From the cell containing the given text, extract its center point as (x, y) coordinate. 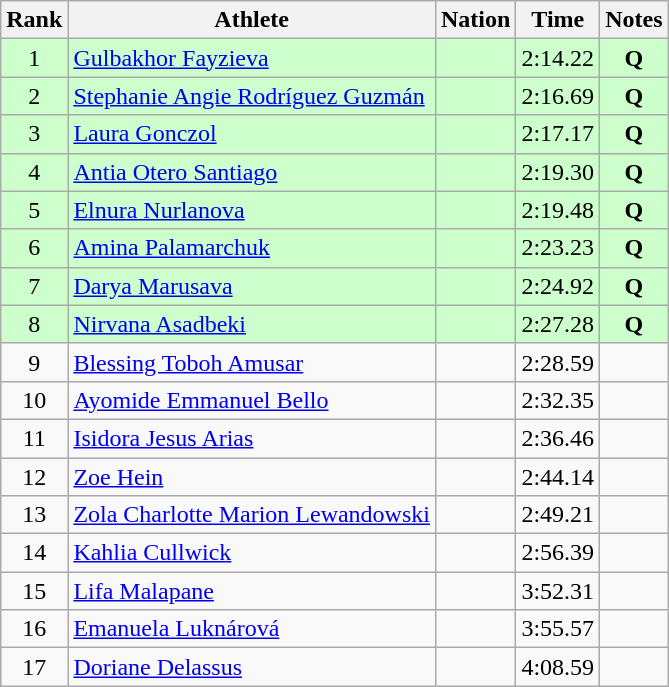
1 (34, 58)
Rank (34, 20)
12 (34, 477)
Nation (475, 20)
Darya Marusava (252, 286)
Blessing Toboh Amusar (252, 362)
13 (34, 515)
Emanuela Luknárová (252, 629)
6 (34, 248)
Elnura Nurlanova (252, 210)
Time (558, 20)
2:23.23 (558, 248)
8 (34, 324)
Notes (634, 20)
4 (34, 172)
Kahlia Cullwick (252, 553)
3 (34, 134)
2:49.21 (558, 515)
2:56.39 (558, 553)
2:44.14 (558, 477)
16 (34, 629)
Antia Otero Santiago (252, 172)
2:16.69 (558, 96)
Stephanie Angie Rodríguez Guzmán (252, 96)
11 (34, 438)
Nirvana Asadbeki (252, 324)
5 (34, 210)
Zola Charlotte Marion Lewandowski (252, 515)
Laura Gonczol (252, 134)
Zoe Hein (252, 477)
2:17.17 (558, 134)
7 (34, 286)
Amina Palamarchuk (252, 248)
Doriane Delassus (252, 667)
Ayomide Emmanuel Bello (252, 400)
10 (34, 400)
2 (34, 96)
2:14.22 (558, 58)
14 (34, 553)
15 (34, 591)
2:19.30 (558, 172)
17 (34, 667)
2:36.46 (558, 438)
Gulbakhor Fayzieva (252, 58)
2:32.35 (558, 400)
2:27.28 (558, 324)
3:55.57 (558, 629)
3:52.31 (558, 591)
Lifa Malapane (252, 591)
4:08.59 (558, 667)
Athlete (252, 20)
2:24.92 (558, 286)
2:28.59 (558, 362)
Isidora Jesus Arias (252, 438)
9 (34, 362)
2:19.48 (558, 210)
